Locate the cell with the specified text and output its [x, y] center coordinate. 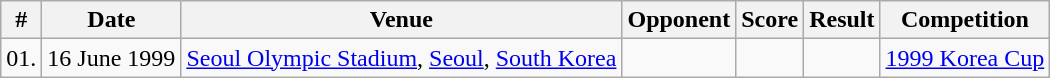
Venue [402, 20]
Date [112, 20]
# [22, 20]
1999 Korea Cup [965, 58]
Competition [965, 20]
Seoul Olympic Stadium, Seoul, South Korea [402, 58]
Result [842, 20]
Opponent [679, 20]
16 June 1999 [112, 58]
Score [770, 20]
01. [22, 58]
